Find where the given text appears and provide that cell's center as [X, Y] coordinate. 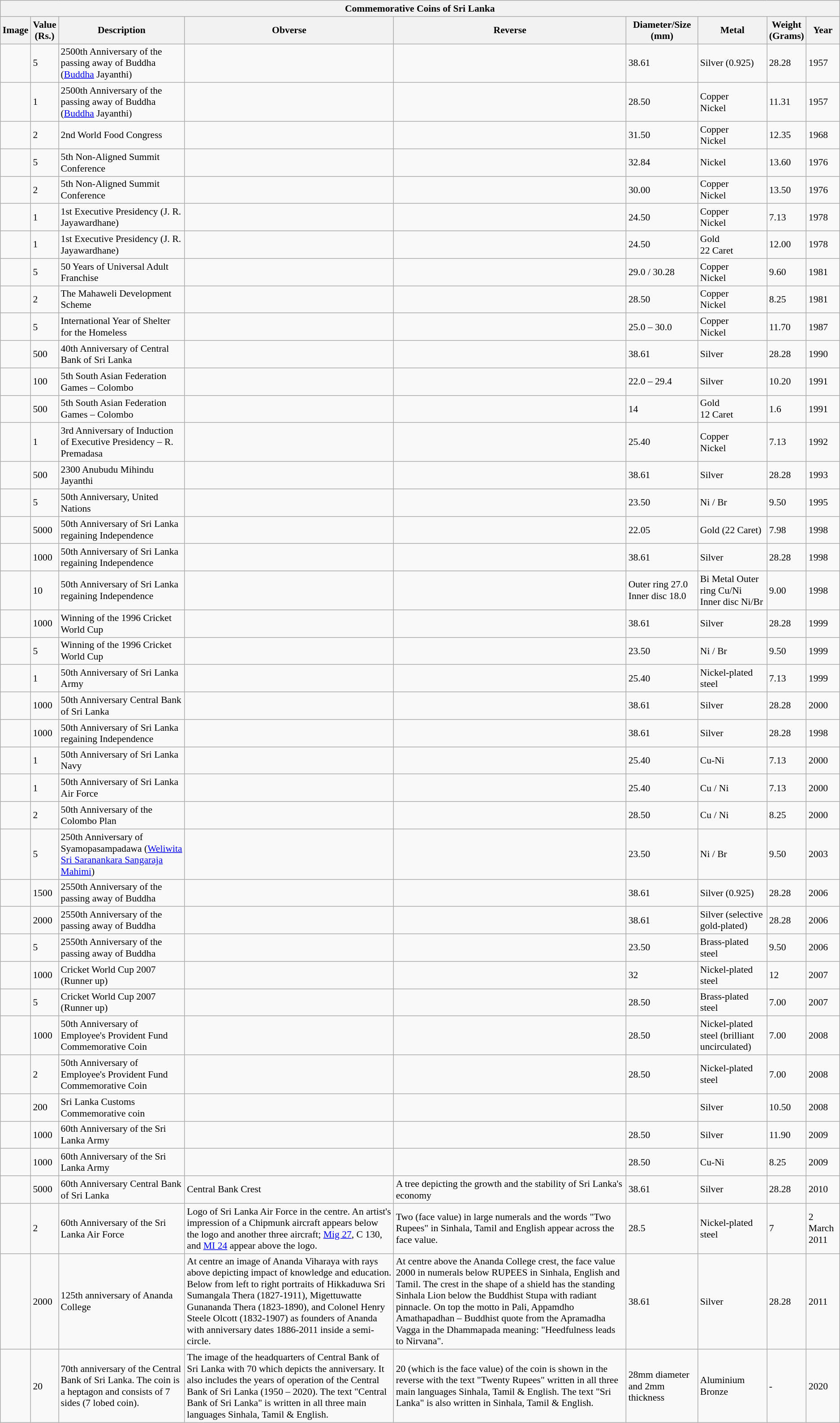
3rd Anniversary of Induction of Executive Presidency – R. Premadasa [122, 443]
29.0 / 30.28 [662, 272]
32 [662, 975]
Value(Rs.) [44, 30]
1500 [44, 893]
Outer ring 27.0 Inner disc 18.0 [662, 591]
Image [16, 30]
Reverse [510, 30]
7.98 [787, 530]
30.00 [662, 190]
20 [44, 1386]
60th Anniversary Central Bank of Sri Lanka [122, 1190]
10 [44, 591]
50th Anniversary, United Nations [122, 503]
Aluminium Bronze [732, 1386]
Central Bank Crest [289, 1190]
50th Anniversary of Sri Lanka Navy [122, 761]
Sri Lanka Customs Commemorative coin [122, 1108]
Silver (selective gold-plated) [732, 920]
2300 Anubudu Mihindu Jayanthi [122, 475]
200 [44, 1108]
2nd World Food Congress [122, 135]
Gold (22 Caret) [732, 530]
13.60 [787, 162]
2011 [823, 1302]
10.50 [787, 1108]
100 [44, 382]
28mm diameter and 2mm thickness [662, 1386]
Commemorative Coins of Sri Lanka [420, 9]
1.6 [787, 409]
9.00 [787, 591]
1992 [823, 443]
10.20 [787, 382]
2003 [823, 854]
50 Years of Universal Adult Franchise [122, 272]
9.60 [787, 272]
Weight(Grams) [787, 30]
70th anniversary of the Central Bank of Sri Lanka. The coin is a heptagon and consists of 7 sides (7 lobed coin). [122, 1386]
Nickel-plated steel (brilliant uncirculated) [732, 1036]
Metal [732, 30]
11.70 [787, 327]
50th Anniversary of Sri Lanka Air Force [122, 788]
60th Anniversary of the Sri Lanka Air Force [122, 1229]
Two (face value) in large numerals and the words "Two Rupees" in Sinhala, Tamil and English appear across the face value. [510, 1229]
- [787, 1386]
11.90 [787, 1134]
2020 [823, 1386]
50th Anniversary Central Bank of Sri Lanka [122, 706]
A tree depicting the growth and the stability of Sri Lanka's economy [510, 1190]
22.05 [662, 530]
2 March 2011 [823, 1229]
2010 [823, 1190]
40th Anniversary of Central Bank of Sri Lanka [122, 354]
1987 [823, 327]
32.84 [662, 162]
14 [662, 409]
International Year of Shelter for the Homeless [122, 327]
Bi Metal Outer ring Cu/Ni Inner disc Ni/Br [732, 591]
1995 [823, 503]
Diameter/Size (mm) [662, 30]
31.50 [662, 135]
12.00 [787, 245]
1990 [823, 354]
1993 [823, 475]
250th Anniversary of Syamopasampadawa (Weliwita Sri Saranankara Sangaraja Mahimi) [122, 854]
22.0 – 29.4 [662, 382]
Nickel [732, 162]
12 [787, 975]
11.31 [787, 102]
125th anniversary of Ananda College [122, 1302]
50th Anniversary of the Colombo Plan [122, 815]
13.50 [787, 190]
Gold12 Caret [732, 409]
The Mahaweli Development Scheme [122, 299]
25.0 – 30.0 [662, 327]
Description [122, 30]
Year [823, 30]
12.35 [787, 135]
7 [787, 1229]
28.5 [662, 1229]
1968 [823, 135]
Gold22 Caret [732, 245]
50th Anniversary of Sri Lanka Army [122, 678]
Obverse [289, 30]
